Detect which cell encompasses the target text, then output its (x, y) center coordinate. 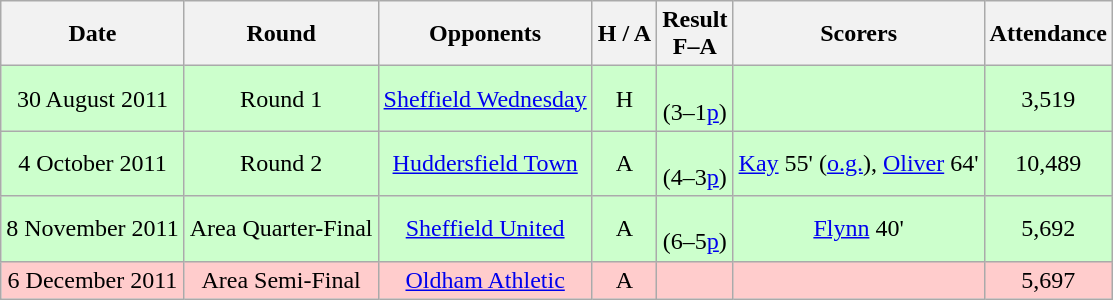
ResultF–A (695, 34)
Flynn 40' (858, 228)
4 October 2011 (92, 164)
Huddersfield Town (485, 164)
Round (281, 34)
Area Semi-Final (281, 280)
5,692 (1048, 228)
Oldham Athletic (485, 280)
8 November 2011 (92, 228)
6 December 2011 (92, 280)
30 August 2011 (92, 98)
Opponents (485, 34)
H / A (624, 34)
Round 2 (281, 164)
(4–3p) (695, 164)
Area Quarter-Final (281, 228)
3,519 (1048, 98)
Sheffield United (485, 228)
5,697 (1048, 280)
Kay 55' (o.g.), Oliver 64' (858, 164)
(6–5p) (695, 228)
(3–1p) (695, 98)
Date (92, 34)
Scorers (858, 34)
10,489 (1048, 164)
H (624, 98)
Attendance (1048, 34)
Round 1 (281, 98)
Sheffield Wednesday (485, 98)
